From the cell containing the given text, extract its center point as (x, y) coordinate. 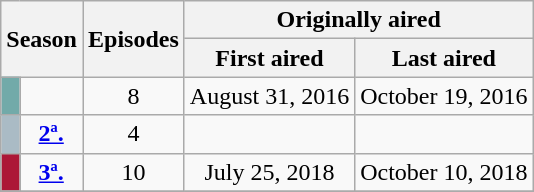
August 31, 2016 (269, 96)
4 (133, 134)
Season (42, 39)
First aired (269, 58)
October 10, 2018 (444, 172)
2ª. (52, 134)
10 (133, 172)
8 (133, 96)
Originally aired (358, 20)
3ª. (52, 172)
Last aired (444, 58)
Episodes (133, 39)
July 25, 2018 (269, 172)
October 19, 2016 (444, 96)
